Find where the given text appears and provide that cell's center as (X, Y) coordinate. 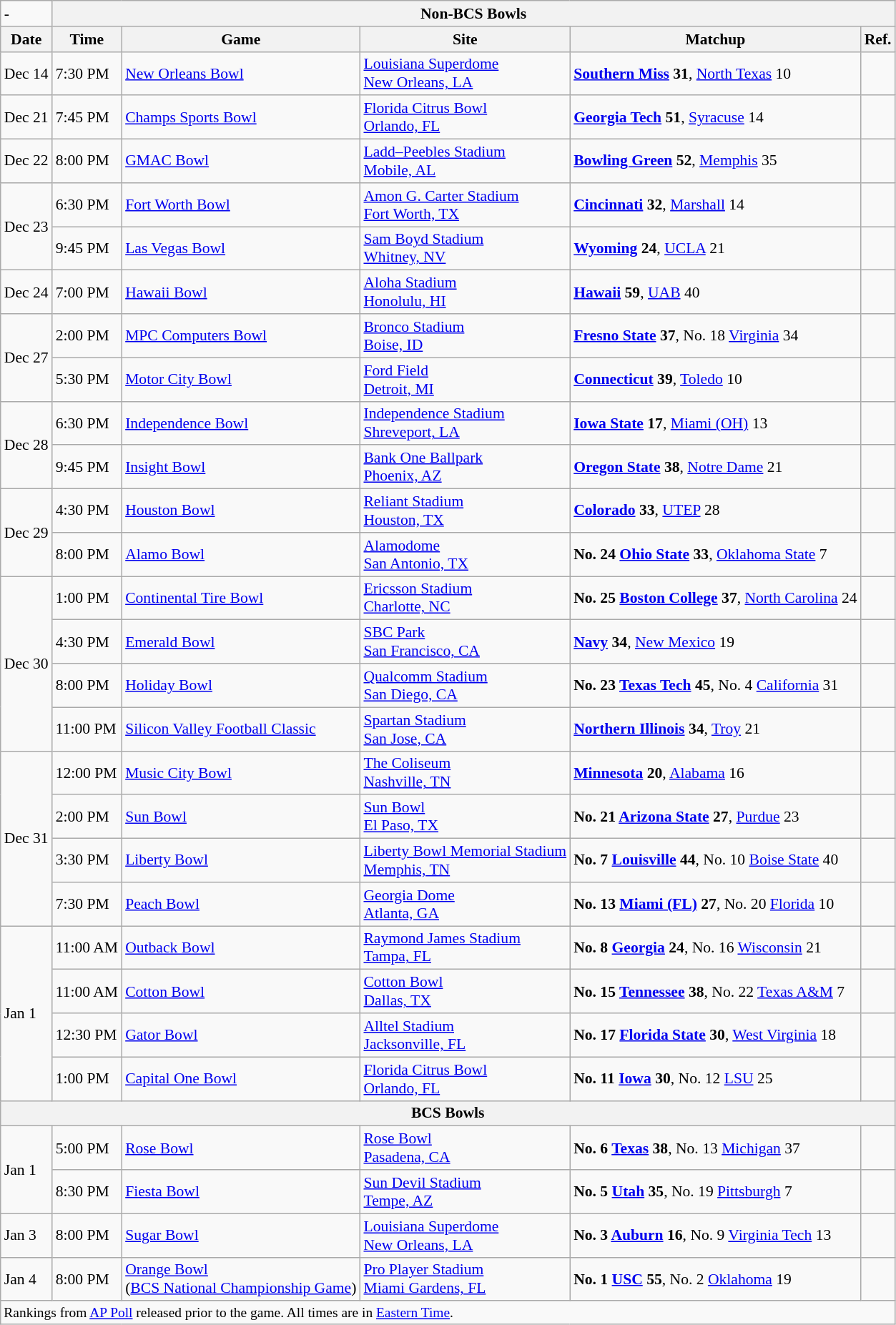
Rose BowlPasadena, CA (465, 1148)
No. 1 USC 55, No. 2 Oklahoma 19 (715, 1279)
Pro Player StadiumMiami Gardens, FL (465, 1279)
Gator Bowl (240, 1035)
Minnesota 20, Alabama 16 (715, 772)
No. 21 Arizona State 27, Purdue 23 (715, 817)
Reliant StadiumHouston, TX (465, 511)
Las Vegas Bowl (240, 249)
Qualcomm StadiumSan Diego, CA (465, 685)
No. 8 Georgia 24, No. 16 Wisconsin 21 (715, 948)
Bowling Green 52, Memphis 35 (715, 162)
7:00 PM (87, 292)
7:45 PM (87, 117)
No. 6 Texas 38, No. 13 Michigan 37 (715, 1148)
Rose Bowl (240, 1148)
Matchup (715, 39)
Iowa State 17, Miami (OH) 13 (715, 423)
8:30 PM (87, 1191)
Dec 29 (26, 533)
Hawaii 59, UAB 40 (715, 292)
Time (87, 39)
Dec 27 (26, 358)
Music City Bowl (240, 772)
No. 3 Auburn 16, No. 9 Virginia Tech 13 (715, 1236)
Colorado 33, UTEP 28 (715, 511)
Dec 23 (26, 227)
Aloha StadiumHonolulu, HI (465, 292)
Sun BowlEl Paso, TX (465, 817)
Dec 30 (26, 664)
Alltel StadiumJacksonville, FL (465, 1035)
Sugar Bowl (240, 1236)
Northern Illinois 34, Troy 21 (715, 729)
Jan 3 (26, 1236)
Southern Miss 31, North Texas 10 (715, 73)
Hawaii Bowl (240, 292)
Dec 22 (26, 162)
Ford FieldDetroit, MI (465, 379)
Ladd–Peebles StadiumMobile, AL (465, 162)
Cotton Bowl (240, 991)
Game (240, 39)
11:00 PM (87, 729)
Insight Bowl (240, 468)
12:30 PM (87, 1035)
Navy 34, New Mexico 19 (715, 642)
BCS Bowls (448, 1113)
GMAC Bowl (240, 162)
Bronco StadiumBoise, ID (465, 336)
Champs Sports Bowl (240, 117)
Silicon Valley Football Classic (240, 729)
Emerald Bowl (240, 642)
MPC Computers Bowl (240, 336)
Holiday Bowl (240, 685)
Independence Bowl (240, 423)
Raymond James StadiumTampa, FL (465, 948)
12:00 PM (87, 772)
No. 15 Tennessee 38, No. 22 Texas A&M 7 (715, 991)
Site (465, 39)
Peach Bowl (240, 904)
Dec 28 (26, 445)
New Orleans Bowl (240, 73)
3:30 PM (87, 861)
No. 17 Florida State 30, West Virginia 18 (715, 1035)
Spartan StadiumSan Jose, CA (465, 729)
5:00 PM (87, 1148)
Amon G. Carter StadiumFort Worth, TX (465, 205)
Oregon State 38, Notre Dame 21 (715, 468)
AlamodomeSan Antonio, TX (465, 555)
Non-BCS Bowls (473, 14)
No. 5 Utah 35, No. 19 Pittsburgh 7 (715, 1191)
No. 23 Texas Tech 45, No. 4 California 31 (715, 685)
Capital One Bowl (240, 1078)
No. 24 Ohio State 33, Oklahoma State 7 (715, 555)
Sun Bowl (240, 817)
Ref. (878, 39)
Georgia Tech 51, Syracuse 14 (715, 117)
Dec 24 (26, 292)
Alamo Bowl (240, 555)
Liberty Bowl Memorial StadiumMemphis, TN (465, 861)
The ColiseumNashville, TN (465, 772)
Jan 4 (26, 1279)
No. 7 Louisville 44, No. 10 Boise State 40 (715, 861)
Dec 14 (26, 73)
Rankings from AP Poll released prior to the game. All times are in Eastern Time. (448, 1313)
Motor City Bowl (240, 379)
Sun Devil StadiumTempe, AZ (465, 1191)
Continental Tire Bowl (240, 598)
Georgia DomeAtlanta, GA (465, 904)
Liberty Bowl (240, 861)
Fresno State 37, No. 18 Virginia 34 (715, 336)
Wyoming 24, UCLA 21 (715, 249)
Connecticut 39, Toledo 10 (715, 379)
Dec 31 (26, 838)
Date (26, 39)
Fiesta Bowl (240, 1191)
- (26, 14)
Independence StadiumShreveport, LA (465, 423)
Cincinnati 32, Marshall 14 (715, 205)
Outback Bowl (240, 948)
Orange Bowl (BCS National Championship Game) (240, 1279)
No. 11 Iowa 30, No. 12 LSU 25 (715, 1078)
Ericsson StadiumCharlotte, NC (465, 598)
No. 25 Boston College 37, North Carolina 24 (715, 598)
SBC ParkSan Francisco, CA (465, 642)
Sam Boyd StadiumWhitney, NV (465, 249)
Fort Worth Bowl (240, 205)
Dec 21 (26, 117)
5:30 PM (87, 379)
Cotton BowlDallas, TX (465, 991)
Bank One BallparkPhoenix, AZ (465, 468)
Houston Bowl (240, 511)
No. 13 Miami (FL) 27, No. 20 Florida 10 (715, 904)
